Scan for the cell matching the given text and deliver its (x, y) coordinate at center. 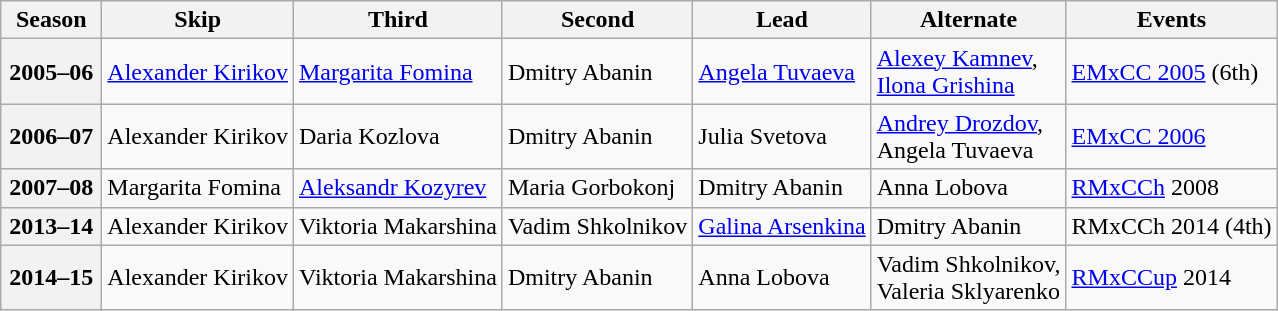
2013–14 (52, 226)
Alternate (968, 20)
Vadim Shkolnikov,Valeria Sklyarenko (968, 278)
Andrey Drozdov,Angela Tuvaeva (968, 136)
RMxCCh 2008 (1172, 188)
Julia Svetova (782, 136)
Maria Gorbokonj (597, 188)
EMxCC 2006 (1172, 136)
RMxCCh 2014 (4th) (1172, 226)
2005–06 (52, 72)
Vadim Shkolnikov (597, 226)
Season (52, 20)
Angela Tuvaeva (782, 72)
Galina Arsenkina (782, 226)
Third (398, 20)
RMxCCup 2014 (1172, 278)
Second (597, 20)
Daria Kozlova (398, 136)
2007–08 (52, 188)
Aleksandr Kozyrev (398, 188)
2006–07 (52, 136)
2014–15 (52, 278)
Skip (198, 20)
Events (1172, 20)
Lead (782, 20)
EMxCC 2005 (6th) (1172, 72)
Alexey Kamnev,Ilona Grishina (968, 72)
